Detect which cell encompasses the target text, then output its (x, y) center coordinate. 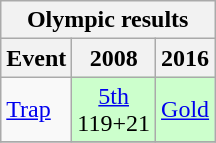
Gold (186, 110)
2016 (186, 58)
2008 (114, 58)
Olympic results (108, 20)
Trap (36, 110)
Event (36, 58)
5th119+21 (114, 110)
